Output the [X, Y] coordinate of the center of the cell containing the given text.  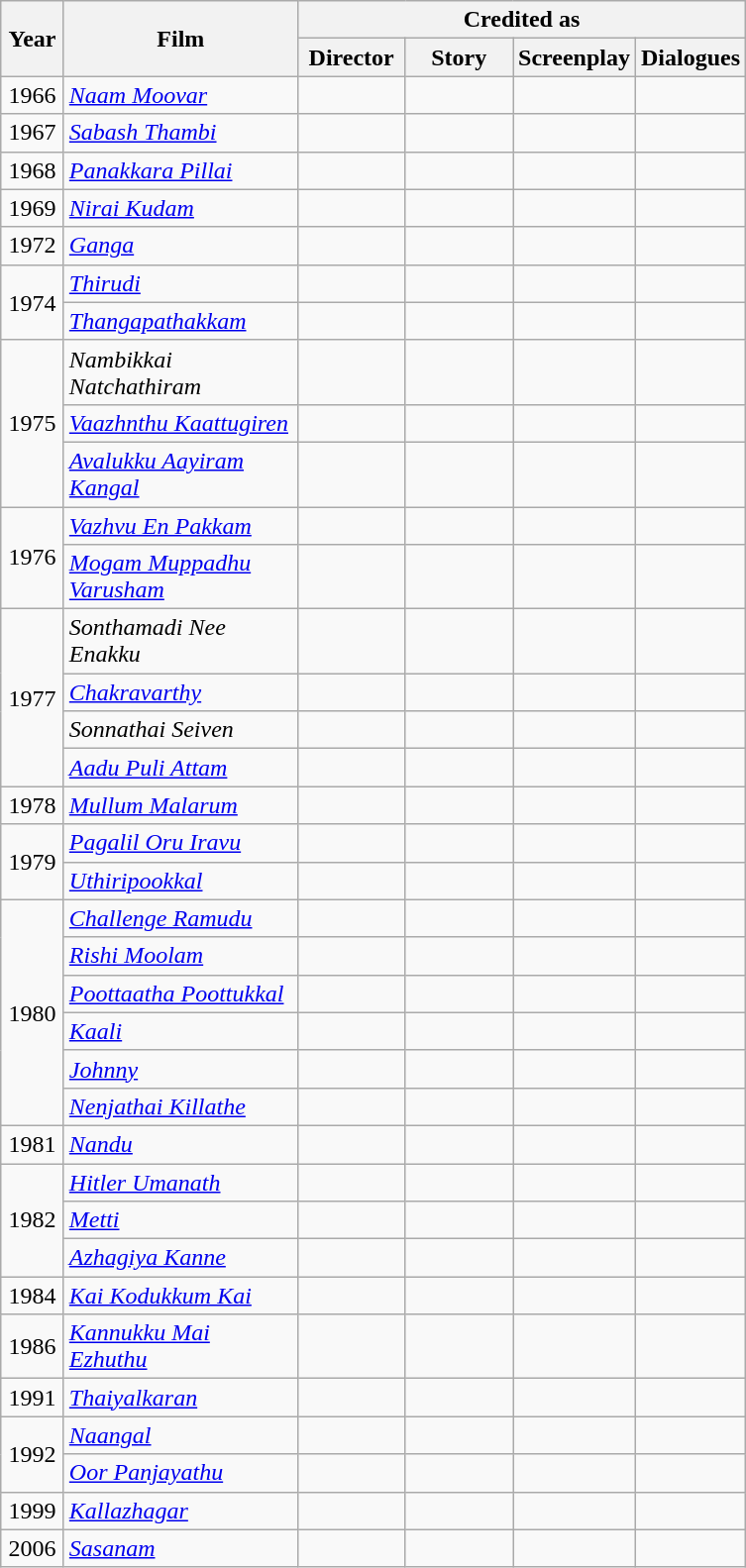
1975 [33, 423]
Year [33, 39]
Thaiyalkaran [180, 1398]
Vazhvu En Pakkam [180, 526]
Chakravarthy [180, 692]
1981 [33, 1144]
Oor Panjayathu [180, 1473]
1976 [33, 559]
1982 [33, 1219]
Mogam Muppadhu Varusham [180, 576]
Poottaatha Poottukkal [180, 993]
Uthiripookkal [180, 881]
1991 [33, 1398]
Screenplay [575, 57]
Metti [180, 1220]
Nambikkai Natchathiram [180, 372]
2006 [33, 1548]
1979 [33, 862]
Kaali [180, 1031]
1972 [33, 246]
Azhagiya Kanne [180, 1258]
Avalukku Aayiram Kangal [180, 473]
Johnny [180, 1069]
1974 [33, 302]
1984 [33, 1296]
Nenjathai Killathe [180, 1106]
1967 [33, 133]
1978 [33, 805]
Vaazhnthu Kaattugiren [180, 423]
1966 [33, 95]
1992 [33, 1454]
Director [351, 57]
Kannukku Mai Ezhuthu [180, 1347]
1977 [33, 697]
Mullum Malarum [180, 805]
Challenge Ramudu [180, 918]
Panakkara Pillai [180, 170]
Pagalil Oru Iravu [180, 843]
Hitler Umanath [180, 1182]
Kallazhagar [180, 1511]
Thangapathakkam [180, 321]
Story [460, 57]
1968 [33, 170]
Nirai Kudam [180, 208]
Rishi Moolam [180, 956]
Dialogues [690, 57]
Sonnathai Seiven [180, 730]
Naangal [180, 1435]
1999 [33, 1511]
Sasanam [180, 1548]
1980 [33, 1012]
Thirudi [180, 283]
1986 [33, 1347]
1969 [33, 208]
Credited as [521, 20]
Nandu [180, 1144]
Kai Kodukkum Kai [180, 1296]
Ganga [180, 246]
Sonthamadi Nee Enakku [180, 642]
Naam Moovar [180, 95]
Aadu Puli Attam [180, 768]
Film [180, 39]
Sabash Thambi [180, 133]
